Identify which cell holds the provided text, then report its [x, y] central coordinate. 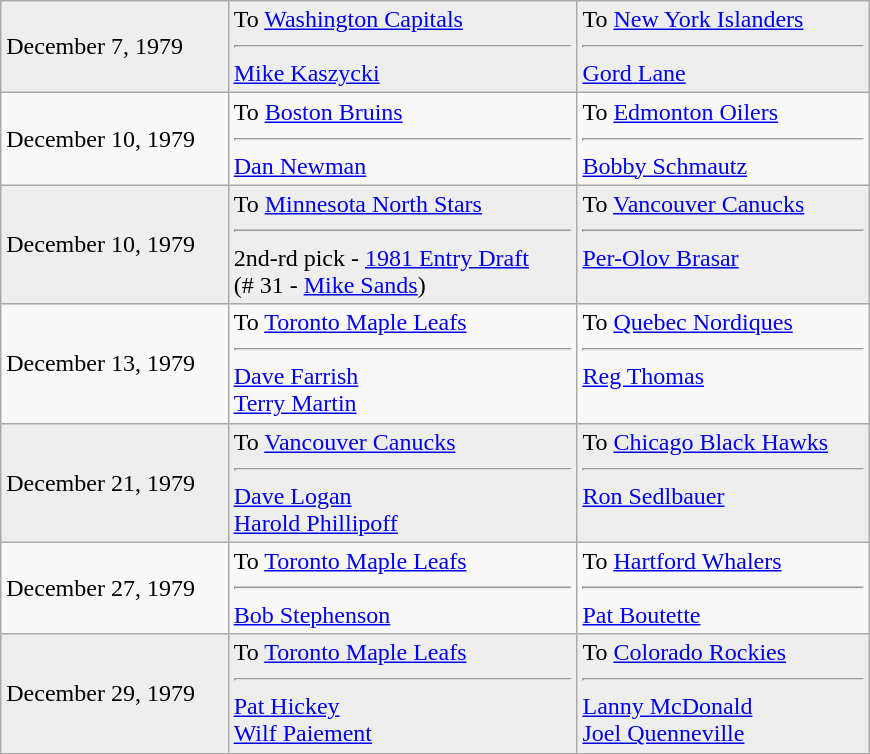
To Washington CapitalsMike Kaszycki [402, 47]
December 27, 1979 [114, 588]
To Colorado RockiesLanny McDonaldJoel Quenneville [723, 694]
December 7, 1979 [114, 47]
To Edmonton OilersBobby Schmautz [723, 139]
To Hartford WhalersPat Boutette [723, 588]
To Toronto Maple LeafsBob Stephenson [402, 588]
To Quebec NordiquesReg Thomas [723, 364]
December 21, 1979 [114, 482]
December 13, 1979 [114, 364]
To Vancouver CanucksDave LoganHarold Phillipoff [402, 482]
To Toronto Maple LeafsPat HickeyWilf Paiement [402, 694]
To Minnesota North Stars2nd-rd pick - 1981 Entry Draft(# 31 - Mike Sands) [402, 244]
To Boston BruinsDan Newman [402, 139]
To Toronto Maple LeafsDave FarrishTerry Martin [402, 364]
To New York IslandersGord Lane [723, 47]
To Chicago Black HawksRon Sedlbauer [723, 482]
To Vancouver CanucksPer-Olov Brasar [723, 244]
December 29, 1979 [114, 694]
